Extract the (x, y) coordinate from the center of the cell holding the provided text.  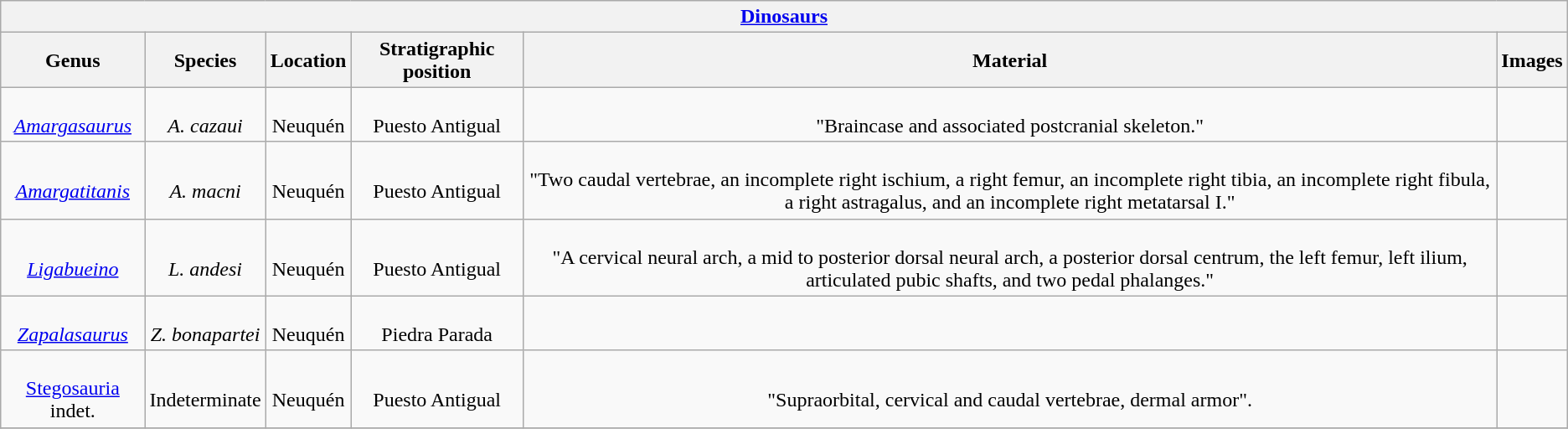
"Supraorbital, cervical and caudal vertebrae, dermal armor". (1009, 389)
Amargasaurus (73, 114)
Images (1532, 60)
A. cazaui (205, 114)
"Braincase and associated postcranial skeleton." (1009, 114)
Zapalasaurus (73, 323)
L. andesi (205, 257)
Piedra Parada (437, 323)
Stegosauria indet. (73, 389)
Location (308, 60)
Material (1009, 60)
Amargatitanis (73, 180)
Indeterminate (205, 389)
Dinosaurs (784, 17)
Genus (73, 60)
Stratigraphic position (437, 60)
Ligabueino (73, 257)
Species (205, 60)
A. macni (205, 180)
Z. bonapartei (205, 323)
